Detect which cell encompasses the target text, then output its [X, Y] center coordinate. 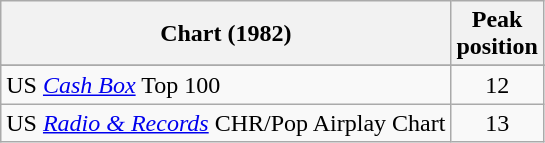
12 [497, 85]
Chart (1982) [226, 34]
13 [497, 123]
US Radio & Records CHR/Pop Airplay Chart [226, 123]
Peakposition [497, 34]
US Cash Box Top 100 [226, 85]
